Scan for the cell matching the given text and deliver its (x, y) coordinate at center. 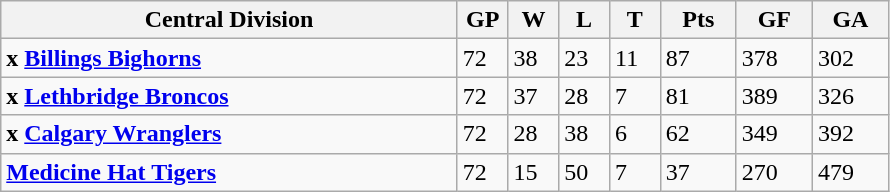
x Lethbridge Broncos (230, 96)
270 (774, 172)
Pts (698, 20)
349 (774, 134)
11 (634, 58)
50 (584, 172)
378 (774, 58)
23 (584, 58)
x Calgary Wranglers (230, 134)
Medicine Hat Tigers (230, 172)
T (634, 20)
389 (774, 96)
392 (850, 134)
GA (850, 20)
479 (850, 172)
L (584, 20)
6 (634, 134)
15 (534, 172)
Central Division (230, 20)
x Billings Bighorns (230, 58)
62 (698, 134)
326 (850, 96)
GP (482, 20)
GF (774, 20)
302 (850, 58)
81 (698, 96)
87 (698, 58)
W (534, 20)
